For the text-containing cell, return its midpoint in (x, y) coordinate format. 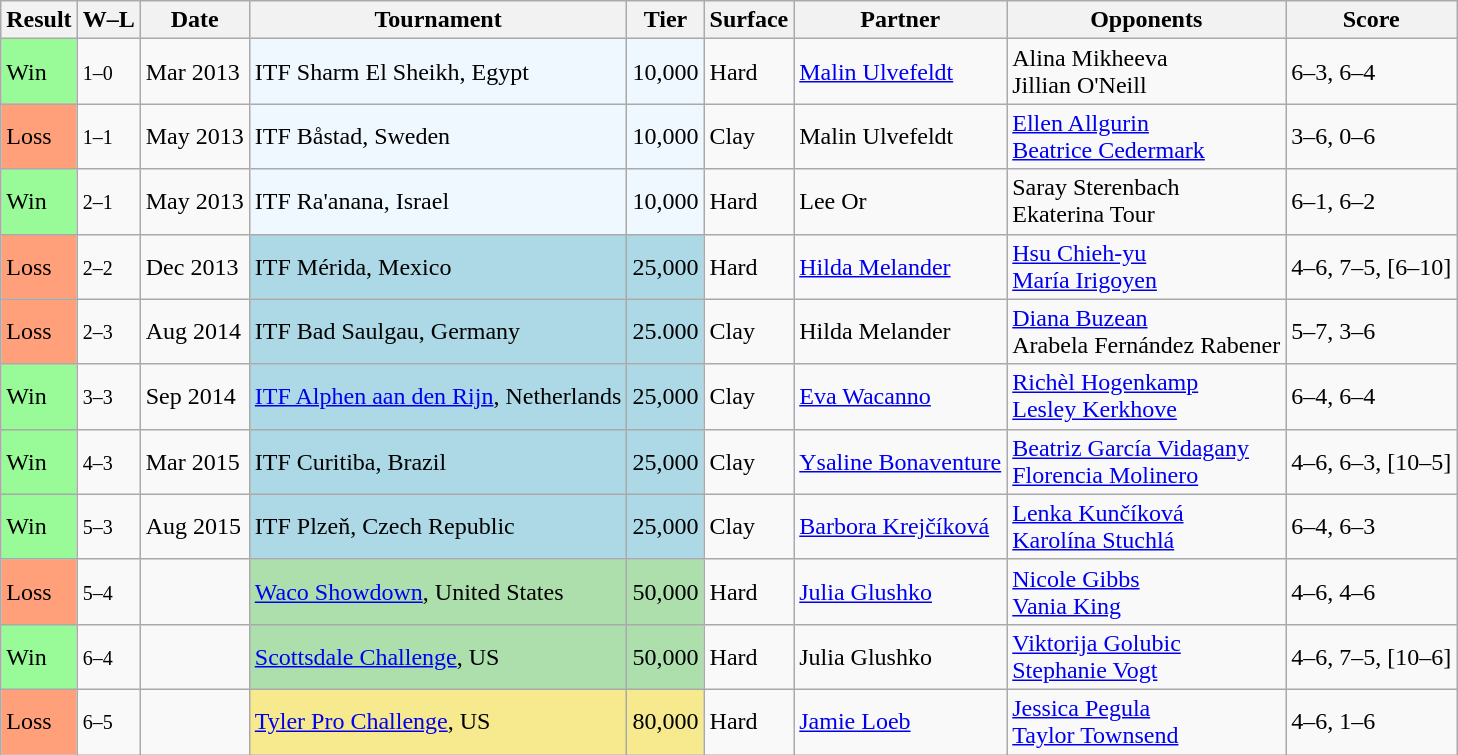
6–3, 6–4 (1372, 72)
5–7, 3–6 (1372, 332)
ITF Alphen aan den Rijn, Netherlands (438, 396)
1–1 (108, 136)
Result (39, 20)
Tournament (438, 20)
4–6, 7–5, [6–10] (1372, 266)
6–4, 6–3 (1372, 526)
2–3 (108, 332)
ITF Ra'anana, Israel (438, 202)
4–6, 6–3, [10–5] (1372, 462)
ITF Curitiba, Brazil (438, 462)
Barbora Krejčíková (900, 526)
Aug 2015 (194, 526)
Sep 2014 (194, 396)
6–4 (108, 656)
5–4 (108, 592)
Viktorija Golubic Stephanie Vogt (1146, 656)
4–6, 4–6 (1372, 592)
3–6, 0–6 (1372, 136)
2–1 (108, 202)
Saray Sterenbach Ekaterina Tour (1146, 202)
Waco Showdown, United States (438, 592)
Mar 2013 (194, 72)
Date (194, 20)
Tier (666, 20)
Hsu Chieh-yu María Irigoyen (1146, 266)
Ysaline Bonaventure (900, 462)
Lenka Kunčíková Karolína Stuchlá (1146, 526)
1–0 (108, 72)
5–3 (108, 526)
ITF Plzeň, Czech Republic (438, 526)
W–L (108, 20)
6–1, 6–2 (1372, 202)
Mar 2015 (194, 462)
Surface (749, 20)
ITF Båstad, Sweden (438, 136)
80,000 (666, 722)
Nicole Gibbs Vania King (1146, 592)
Tyler Pro Challenge, US (438, 722)
Jessica Pegula Taylor Townsend (1146, 722)
Lee Or (900, 202)
6–5 (108, 722)
Alina Mikheeva Jillian O'Neill (1146, 72)
ITF Sharm El Sheikh, Egypt (438, 72)
3–3 (108, 396)
4–6, 1–6 (1372, 722)
Richèl Hogenkamp Lesley Kerkhove (1146, 396)
Beatriz García Vidagany Florencia Molinero (1146, 462)
Scottsdale Challenge, US (438, 656)
ITF Mérida, Mexico (438, 266)
Score (1372, 20)
Opponents (1146, 20)
Ellen Allgurin Beatrice Cedermark (1146, 136)
ITF Bad Saulgau, Germany (438, 332)
Jamie Loeb (900, 722)
6–4, 6–4 (1372, 396)
25.000 (666, 332)
Aug 2014 (194, 332)
Eva Wacanno (900, 396)
Partner (900, 20)
Dec 2013 (194, 266)
2–2 (108, 266)
4–6, 7–5, [10–6] (1372, 656)
Diana Buzean Arabela Fernández Rabener (1146, 332)
4–3 (108, 462)
